Search for the cell housing the specified text and yield its (X, Y) center coordinate. 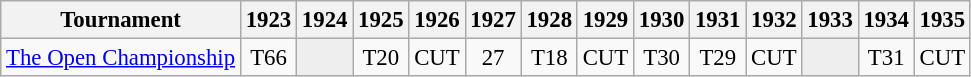
1932 (774, 20)
T31 (886, 58)
Tournament (121, 20)
1928 (549, 20)
T29 (718, 58)
1924 (325, 20)
1926 (437, 20)
T18 (549, 58)
1925 (381, 20)
T66 (268, 58)
27 (493, 58)
1930 (661, 20)
1933 (830, 20)
1927 (493, 20)
1931 (718, 20)
T20 (381, 58)
1923 (268, 20)
The Open Championship (121, 58)
T30 (661, 58)
1934 (886, 20)
1929 (605, 20)
1935 (942, 20)
